From the cell containing the given text, extract its center point as (X, Y) coordinate. 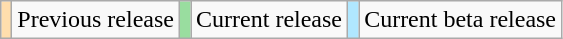
Current release (270, 20)
Current beta release (460, 20)
Previous release (96, 20)
